Pinpoint the cell where the given text exists, returning its [X, Y] midpoint coordinate. 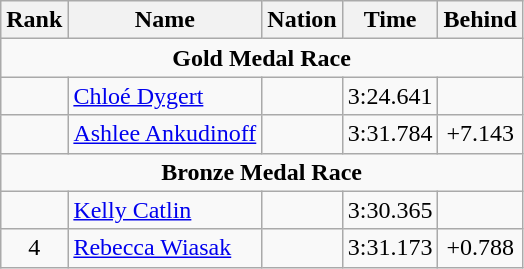
3:31.784 [390, 134]
Bronze Medal Race [262, 172]
4 [34, 248]
Chloé Dygert [165, 96]
Time [390, 20]
Rebecca Wiasak [165, 248]
+7.143 [480, 134]
3:31.173 [390, 248]
3:24.641 [390, 96]
Gold Medal Race [262, 58]
Rank [34, 20]
+0.788 [480, 248]
Nation [302, 20]
Ashlee Ankudinoff [165, 134]
Kelly Catlin [165, 210]
3:30.365 [390, 210]
Name [165, 20]
Behind [480, 20]
